Detect which cell encompasses the target text, then output its (x, y) center coordinate. 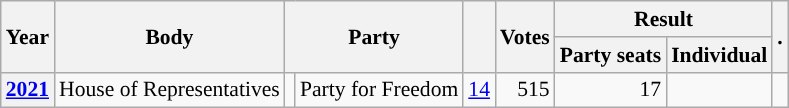
Party (374, 36)
Body (170, 36)
2021 (28, 90)
Result (664, 19)
Votes (525, 36)
Year (28, 36)
17 (610, 90)
515 (525, 90)
14 (479, 90)
. (780, 36)
Party seats (610, 55)
House of Representatives (170, 90)
Party for Freedom (379, 90)
Individual (719, 55)
